Find where the given text appears and provide that cell's center as [x, y] coordinate. 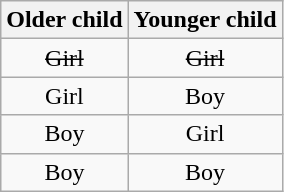
Older child [64, 20]
Younger child [205, 20]
